Return (X, Y) of the center of cell containing provided text 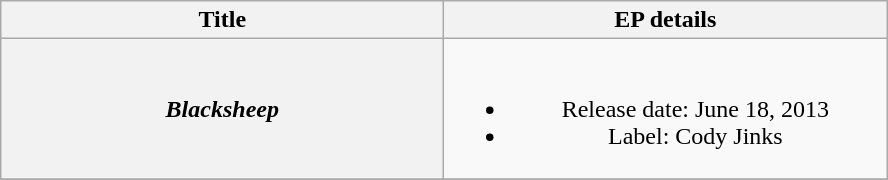
Blacksheep (222, 109)
EP details (666, 20)
Release date: June 18, 2013Label: Cody Jinks (666, 109)
Title (222, 20)
